For the text-containing cell, return its midpoint in (x, y) coordinate format. 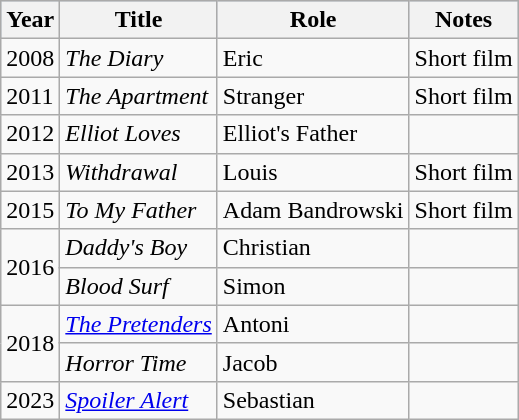
Year (30, 20)
2011 (30, 96)
Eric (313, 58)
Role (313, 20)
Adam Bandrowski (313, 210)
Horror Time (138, 362)
2018 (30, 343)
2013 (30, 172)
Elliot Loves (138, 134)
Blood Surf (138, 286)
Notes (464, 20)
2008 (30, 58)
Daddy's Boy (138, 248)
2012 (30, 134)
Elliot's Father (313, 134)
2016 (30, 267)
Sebastian (313, 400)
2015 (30, 210)
Simon (313, 286)
The Apartment (138, 96)
Spoiler Alert (138, 400)
Antoni (313, 324)
Christian (313, 248)
The Diary (138, 58)
Title (138, 20)
To My Father (138, 210)
2023 (30, 400)
The Pretenders (138, 324)
Withdrawal (138, 172)
Jacob (313, 362)
Stranger (313, 96)
Louis (313, 172)
